From the cell containing the given text, extract its center point as [x, y] coordinate. 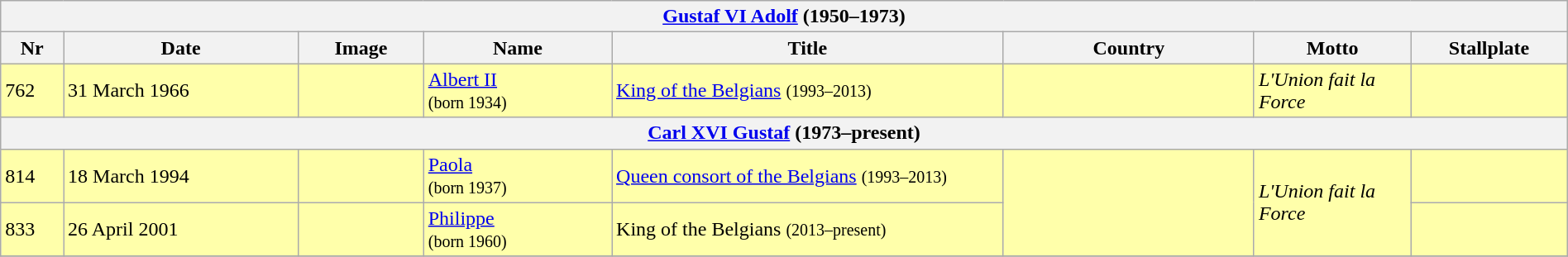
Title [808, 48]
Nr [32, 48]
762 [32, 91]
King of the Belgians (1993–2013) [808, 91]
King of the Belgians (2013–present) [808, 230]
Gustaf VI Adolf (1950–1973) [784, 17]
Queen consort of the Belgians (1993–2013) [808, 175]
833 [32, 230]
814 [32, 175]
Motto [1331, 48]
Stallplate [1489, 48]
Paola(born 1937) [518, 175]
Name [518, 48]
Philippe(born 1960) [518, 230]
Date [181, 48]
31 March 1966 [181, 91]
Image [361, 48]
Albert II(born 1934) [518, 91]
18 March 1994 [181, 175]
Carl XVI Gustaf (1973–present) [784, 133]
26 April 2001 [181, 230]
Country [1128, 48]
